Determine the [X, Y] coordinate at the center of the cell enclosing the given text.  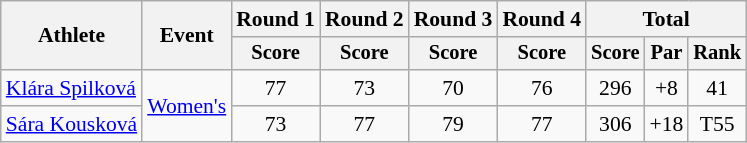
+18 [666, 124]
Women's [186, 106]
79 [454, 124]
296 [615, 88]
Event [186, 36]
+8 [666, 88]
70 [454, 88]
T55 [717, 124]
76 [542, 88]
Round 3 [454, 19]
Athlete [72, 36]
Klára Spilková [72, 88]
Round 1 [276, 19]
Rank [717, 54]
41 [717, 88]
Round 2 [364, 19]
Par [666, 54]
306 [615, 124]
Sára Kousková [72, 124]
Round 4 [542, 19]
Total [666, 19]
